Extract the [x, y] coordinate from the center of the cell holding the provided text.  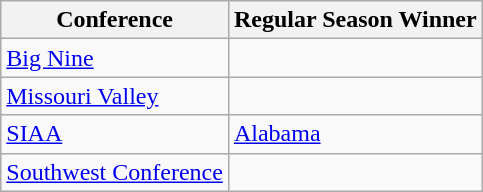
Missouri Valley [115, 96]
Conference [115, 20]
SIAA [115, 134]
Southwest Conference [115, 172]
Big Nine [115, 58]
Regular Season Winner [355, 20]
Alabama [355, 134]
